Pinpoint the cell where the given text exists, returning its [x, y] midpoint coordinate. 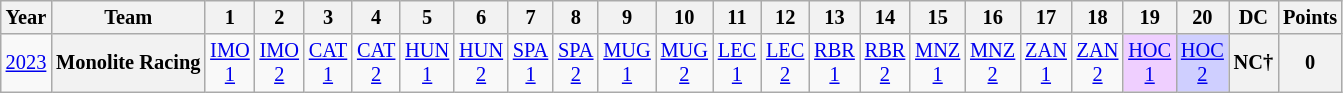
6 [481, 17]
DC [1254, 17]
17 [1046, 17]
9 [626, 17]
HOC2 [1202, 63]
12 [785, 17]
SPA2 [576, 63]
ZAN1 [1046, 63]
NC† [1254, 63]
1 [230, 17]
LEC1 [737, 63]
CAT2 [376, 63]
4 [376, 17]
11 [737, 17]
MNZ1 [938, 63]
0 [1310, 63]
14 [885, 17]
SPA1 [530, 63]
7 [530, 17]
MUG1 [626, 63]
IMO1 [230, 63]
15 [938, 17]
16 [992, 17]
18 [1098, 17]
19 [1150, 17]
HUN2 [481, 63]
ZAN2 [1098, 63]
MNZ2 [992, 63]
8 [576, 17]
Monolite Racing [128, 63]
10 [684, 17]
Team [128, 17]
2023 [26, 63]
Points [1310, 17]
IMO2 [280, 63]
LEC2 [785, 63]
RBR2 [885, 63]
5 [427, 17]
MUG2 [684, 63]
HOC1 [1150, 63]
3 [328, 17]
CAT1 [328, 63]
20 [1202, 17]
RBR1 [834, 63]
HUN1 [427, 63]
13 [834, 17]
Year [26, 17]
2 [280, 17]
